From the cell containing the given text, extract its center point as [X, Y] coordinate. 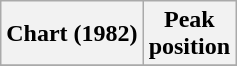
Peakposition [189, 34]
Chart (1982) [72, 34]
